For the text-containing cell, return its midpoint in (x, y) coordinate format. 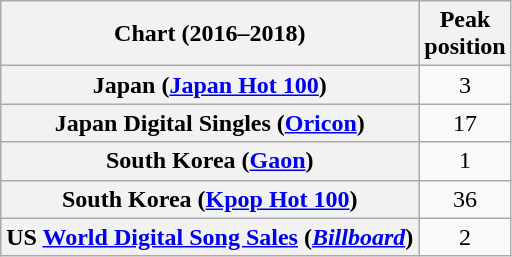
South Korea (Gaon) (210, 161)
Peakposition (465, 34)
1 (465, 161)
17 (465, 123)
3 (465, 85)
36 (465, 199)
US World Digital Song Sales (Billboard) (210, 237)
Japan Digital Singles (Oricon) (210, 123)
Chart (2016–2018) (210, 34)
South Korea (Kpop Hot 100) (210, 199)
2 (465, 237)
Japan (Japan Hot 100) (210, 85)
